Extract the [x, y] coordinate from the center of the cell holding the provided text.  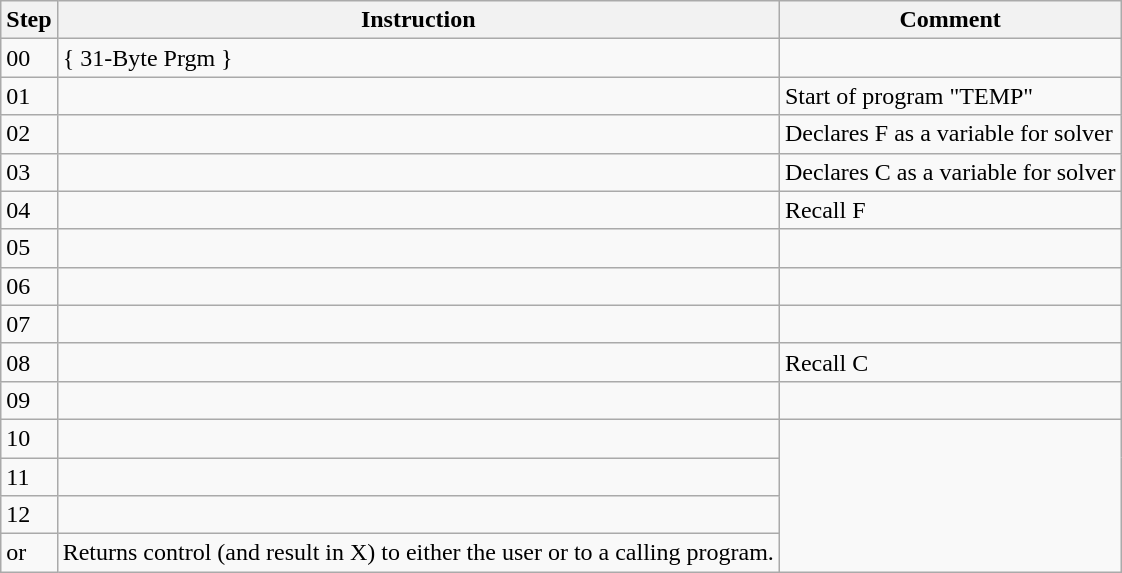
05 [29, 248]
01 [29, 96]
11 [29, 477]
Declares C as a variable for solver [950, 172]
{ 31-Byte Prgm } [418, 58]
12 [29, 515]
10 [29, 438]
06 [29, 286]
Step [29, 20]
08 [29, 362]
Returns control (and result in X) to either the user or to a calling program. [418, 553]
02 [29, 134]
04 [29, 210]
Declares F as a variable for solver [950, 134]
09 [29, 400]
00 [29, 58]
or [29, 553]
03 [29, 172]
Recall C [950, 362]
Comment [950, 20]
07 [29, 324]
Start of program "TEMP" [950, 96]
Recall F [950, 210]
Instruction [418, 20]
